From the cell containing the given text, extract its center point as [x, y] coordinate. 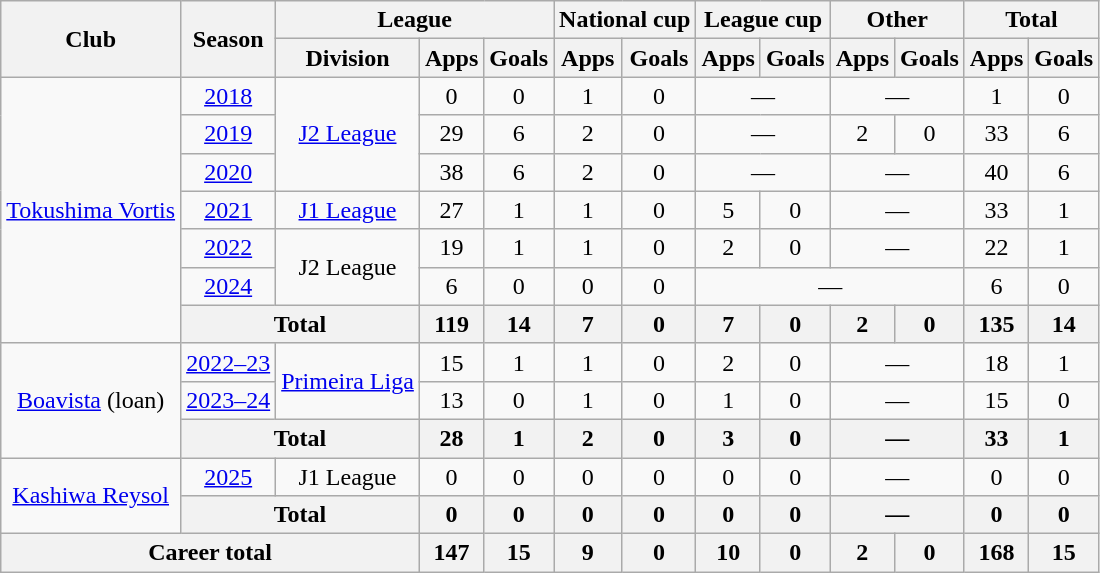
2023–24 [228, 400]
40 [996, 172]
2024 [228, 286]
Primeira Liga [348, 381]
Career total [210, 553]
168 [996, 553]
18 [996, 362]
2018 [228, 96]
10 [728, 553]
28 [451, 438]
38 [451, 172]
Kashiwa Reysol [91, 496]
5 [728, 210]
119 [451, 324]
3 [728, 438]
2022 [228, 248]
Other [897, 20]
Season [228, 39]
2019 [228, 134]
13 [451, 400]
19 [451, 248]
Club [91, 39]
National cup [625, 20]
2020 [228, 172]
135 [996, 324]
22 [996, 248]
2022–23 [228, 362]
9 [588, 553]
League cup [763, 20]
Tokushima Vortis [91, 210]
Boavista (loan) [91, 400]
Division [348, 58]
2021 [228, 210]
147 [451, 553]
League [415, 20]
29 [451, 134]
27 [451, 210]
2025 [228, 477]
